Find where the given text appears and provide that cell's center as (X, Y) coordinate. 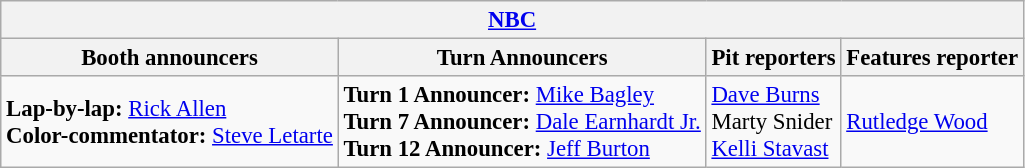
Booth announcers (170, 58)
Pit reporters (774, 58)
Features reporter (932, 58)
Lap-by-lap: Rick AllenColor-commentator: Steve Letarte (170, 122)
Rutledge Wood (932, 122)
Turn 1 Announcer: Mike BagleyTurn 7 Announcer: Dale Earnhardt Jr.Turn 12 Announcer: Jeff Burton (522, 122)
Turn Announcers (522, 58)
NBC (512, 20)
Dave BurnsMarty SniderKelli Stavast (774, 122)
